Return [x, y] of the center of cell containing provided text 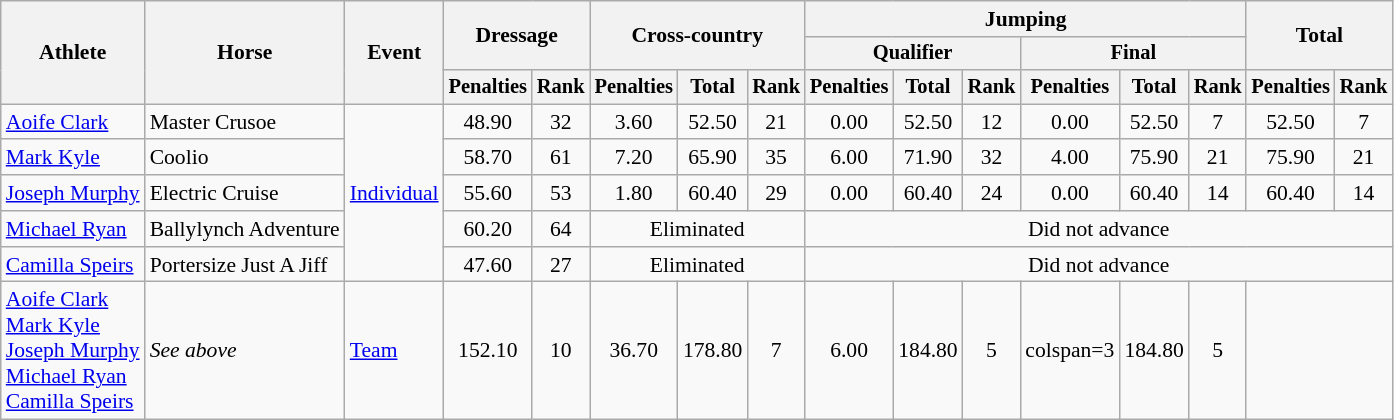
See above [245, 351]
178.80 [712, 351]
47.60 [488, 265]
29 [776, 193]
71.90 [928, 158]
Ballylynch Adventure [245, 229]
Michael Ryan [73, 229]
48.90 [488, 122]
Qualifier [912, 54]
Electric Cruise [245, 193]
Individual [394, 193]
36.70 [634, 351]
Master Crusoe [245, 122]
Horse [245, 52]
64 [561, 229]
1.80 [634, 193]
27 [561, 265]
colspan=3 [1070, 351]
55.60 [488, 193]
35 [776, 158]
3.60 [634, 122]
12 [992, 122]
4.00 [1070, 158]
Athlete [73, 52]
61 [561, 158]
Mark Kyle [73, 158]
53 [561, 193]
10 [561, 351]
58.70 [488, 158]
Coolio [245, 158]
Portersize Just A Jiff [245, 265]
24 [992, 193]
Dressage [517, 36]
Aoife Clark [73, 122]
60.20 [488, 229]
Event [394, 52]
Camilla Speirs [73, 265]
Aoife ClarkMark KyleJoseph MurphyMichael RyanCamilla Speirs [73, 351]
Jumping [1026, 19]
65.90 [712, 158]
Cross-country [698, 36]
Joseph Murphy [73, 193]
152.10 [488, 351]
Final [1133, 54]
7.20 [634, 158]
Team [394, 351]
